Search for the cell housing the specified text and yield its (x, y) center coordinate. 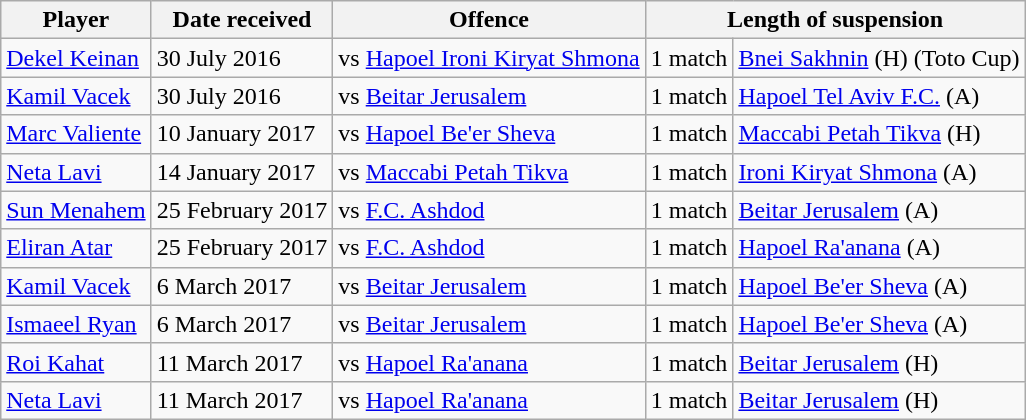
Maccabi Petah Tikva (H) (879, 134)
Eliran Atar (76, 248)
Bnei Sakhnin (H) (Toto Cup) (879, 58)
vs Maccabi Petah Tikva (489, 172)
Sun Menahem (76, 210)
Roi Kahat (76, 362)
Hapoel Ra'anana (A) (879, 248)
Marc Valiente (76, 134)
Offence (489, 20)
10 January 2017 (242, 134)
Ironi Kiryat Shmona (A) (879, 172)
Dekel Keinan (76, 58)
14 January 2017 (242, 172)
Hapoel Tel Aviv F.C. (A) (879, 96)
vs Hapoel Ironi Kiryat Shmona (489, 58)
Length of suspension (835, 20)
Ismaeel Ryan (76, 324)
Player (76, 20)
Date received (242, 20)
Beitar Jerusalem (A) (879, 210)
vs Hapoel Be'er Sheva (489, 134)
